Detect which cell encompasses the target text, then output its [x, y] center coordinate. 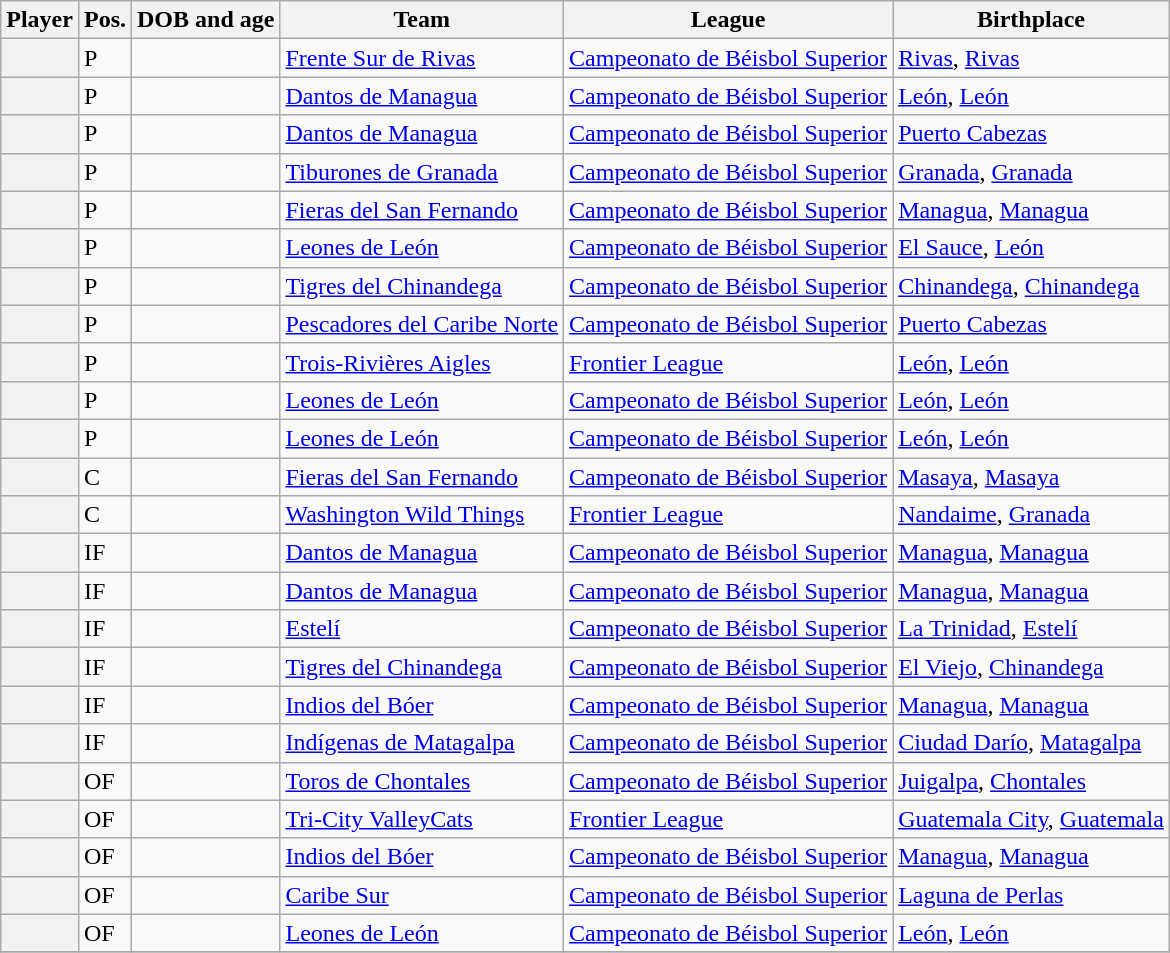
El Viejo, Chinandega [1032, 667]
Caribe Sur [422, 895]
Ciudad Darío, Matagalpa [1032, 743]
Pescadores del Caribe Norte [422, 324]
Tiburones de Granada [422, 172]
Indígenas de Matagalpa [422, 743]
Pos. [104, 20]
Team [422, 20]
Player [40, 20]
La Trinidad, Estelí [1032, 629]
Chinandega, Chinandega [1032, 286]
Masaya, Masaya [1032, 477]
Trois-Rivières Aigles [422, 362]
Laguna de Perlas [1032, 895]
Frente Sur de Rivas [422, 58]
Rivas, Rivas [1032, 58]
Estelí [422, 629]
Toros de Chontales [422, 781]
Nandaime, Granada [1032, 515]
Tri-City ValleyCats [422, 819]
League [728, 20]
DOB and age [206, 20]
Juigalpa, Chontales [1032, 781]
Washington Wild Things [422, 515]
El Sauce, León [1032, 248]
Granada, Granada [1032, 172]
Birthplace [1032, 20]
Guatemala City, Guatemala [1032, 819]
